Identify which cell holds the provided text, then report its (x, y) central coordinate. 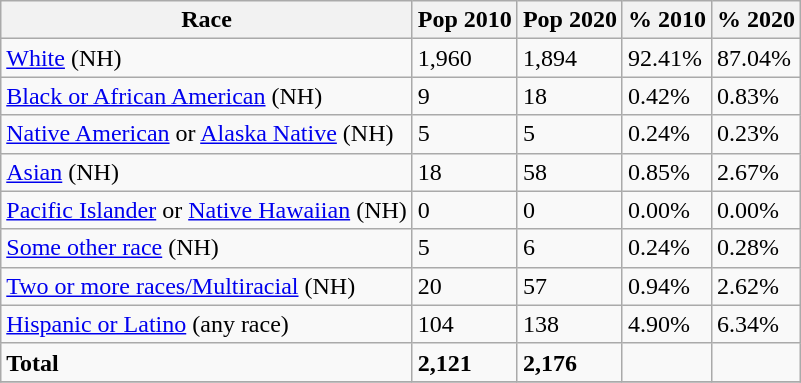
104 (464, 324)
1,894 (570, 58)
58 (570, 172)
Hispanic or Latino (any race) (207, 324)
Total (207, 362)
0.85% (666, 172)
2.62% (756, 286)
2.67% (756, 172)
92.41% (666, 58)
9 (464, 96)
6.34% (756, 324)
Two or more races/Multiracial (NH) (207, 286)
138 (570, 324)
2,121 (464, 362)
0.94% (666, 286)
Pop 2010 (464, 20)
0.28% (756, 248)
Race (207, 20)
2,176 (570, 362)
57 (570, 286)
% 2020 (756, 20)
0.83% (756, 96)
87.04% (756, 58)
% 2010 (666, 20)
1,960 (464, 58)
Asian (NH) (207, 172)
0.23% (756, 134)
4.90% (666, 324)
Pop 2020 (570, 20)
Black or African American (NH) (207, 96)
Some other race (NH) (207, 248)
Pacific Islander or Native Hawaiian (NH) (207, 210)
Native American or Alaska Native (NH) (207, 134)
20 (464, 286)
White (NH) (207, 58)
0.42% (666, 96)
6 (570, 248)
